Search for the cell housing the specified text and yield its [X, Y] center coordinate. 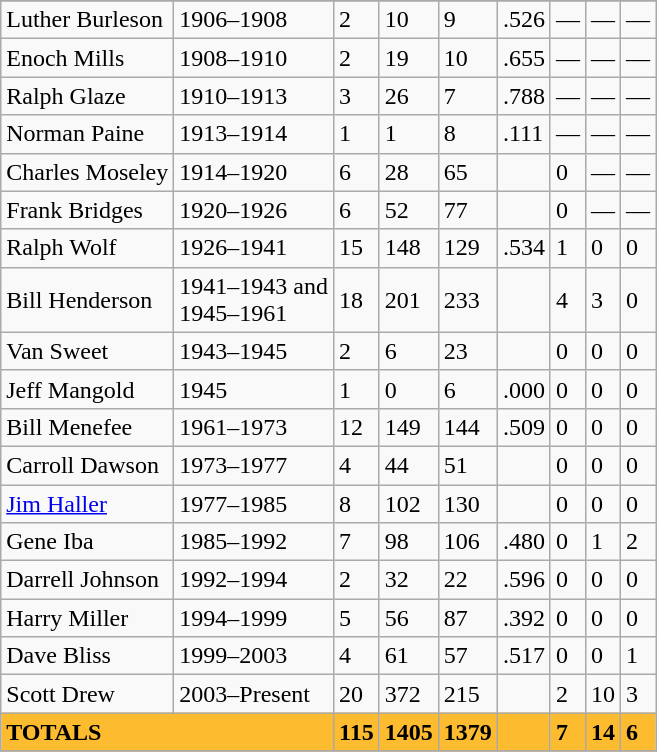
1945 [254, 389]
1906–1908 [254, 20]
.392 [524, 618]
1926–1941 [254, 248]
61 [408, 656]
.111 [524, 134]
Ralph Wolf [88, 248]
14 [604, 732]
65 [468, 172]
23 [468, 351]
.526 [524, 20]
1913–1914 [254, 134]
Charles Moseley [88, 172]
Scott Drew [88, 694]
.480 [524, 542]
57 [468, 656]
1985–1992 [254, 542]
.534 [524, 248]
.788 [524, 96]
1999–2003 [254, 656]
2003–Present [254, 694]
1992–1994 [254, 580]
372 [408, 694]
115 [357, 732]
129 [468, 248]
233 [468, 300]
102 [408, 503]
Enoch Mills [88, 58]
Darrell Johnson [88, 580]
1994–1999 [254, 618]
.517 [524, 656]
130 [468, 503]
22 [468, 580]
1379 [468, 732]
Bill Menefee [88, 427]
5 [357, 618]
Frank Bridges [88, 210]
Ralph Glaze [88, 96]
Dave Bliss [88, 656]
Jim Haller [88, 503]
52 [408, 210]
32 [408, 580]
Jeff Mangold [88, 389]
87 [468, 618]
12 [357, 427]
201 [408, 300]
106 [468, 542]
15 [357, 248]
19 [408, 58]
1977–1985 [254, 503]
Harry Miller [88, 618]
Norman Paine [88, 134]
1914–1920 [254, 172]
215 [468, 694]
56 [408, 618]
Luther Burleson [88, 20]
1910–1913 [254, 96]
77 [468, 210]
Gene Iba [88, 542]
44 [408, 465]
149 [408, 427]
.596 [524, 580]
1943–1945 [254, 351]
Bill Henderson [88, 300]
1920–1926 [254, 210]
Carroll Dawson [88, 465]
26 [408, 96]
98 [408, 542]
1961–1973 [254, 427]
Van Sweet [88, 351]
1908–1910 [254, 58]
9 [468, 20]
1405 [408, 732]
148 [408, 248]
18 [357, 300]
20 [357, 694]
.655 [524, 58]
.000 [524, 389]
TOTALS [168, 732]
1973–1977 [254, 465]
28 [408, 172]
.509 [524, 427]
1941–1943 and1945–1961 [254, 300]
144 [468, 427]
51 [468, 465]
